Detect which cell encompasses the target text, then output its (X, Y) center coordinate. 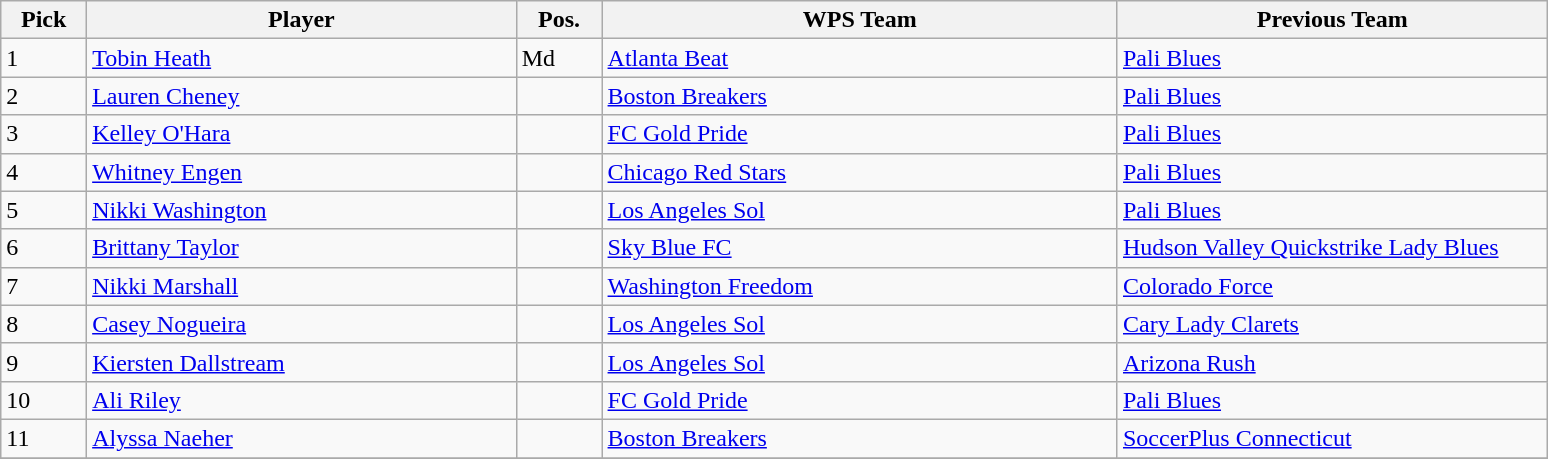
Atlanta Beat (860, 58)
Kiersten Dallstream (302, 362)
SoccerPlus Connecticut (1332, 438)
Whitney Engen (302, 172)
6 (44, 248)
Pos. (559, 20)
Colorado Force (1332, 286)
Chicago Red Stars (860, 172)
9 (44, 362)
8 (44, 324)
Md (559, 58)
Nikki Washington (302, 210)
Pick (44, 20)
Kelley O'Hara (302, 134)
Casey Nogueira (302, 324)
11 (44, 438)
WPS Team (860, 20)
Lauren Cheney (302, 96)
Tobin Heath (302, 58)
Arizona Rush (1332, 362)
Cary Lady Clarets (1332, 324)
Alyssa Naeher (302, 438)
Player (302, 20)
Previous Team (1332, 20)
1 (44, 58)
Brittany Taylor (302, 248)
5 (44, 210)
10 (44, 400)
Hudson Valley Quickstrike Lady Blues (1332, 248)
Ali Riley (302, 400)
3 (44, 134)
Nikki Marshall (302, 286)
Washington Freedom (860, 286)
7 (44, 286)
2 (44, 96)
Sky Blue FC (860, 248)
4 (44, 172)
